Scan for the cell matching the given text and deliver its [X, Y] coordinate at center. 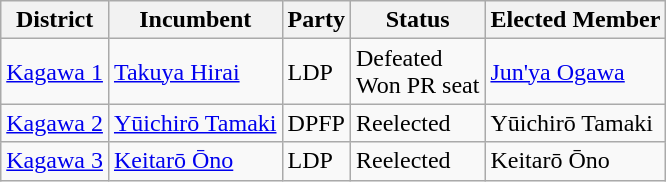
Status [417, 20]
Party [316, 20]
Takuya Hirai [195, 72]
DPFP [316, 123]
Incumbent [195, 20]
Kagawa 1 [55, 72]
DefeatedWon PR seat [417, 72]
Kagawa 2 [55, 123]
Elected Member [576, 20]
Jun'ya Ogawa [576, 72]
Kagawa 3 [55, 161]
District [55, 20]
